Find where the given text appears and provide that cell's center as [X, Y] coordinate. 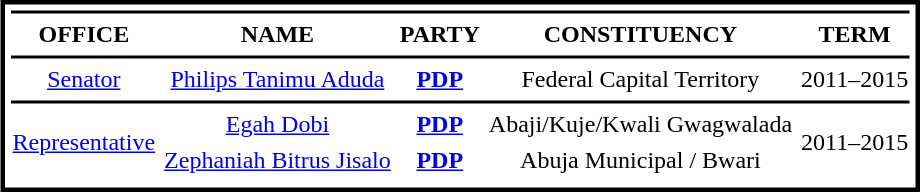
Representative [84, 143]
PARTY [440, 35]
TERM [855, 35]
Federal Capital Territory [640, 79]
OFFICE [84, 35]
Abuja Municipal / Bwari [640, 161]
NAME [278, 35]
Egah Dobi [278, 125]
CONSTITUENCY [640, 35]
Senator [84, 79]
Zephaniah Bitrus Jisalo [278, 161]
Abaji/Kuje/Kwali Gwagwalada [640, 125]
Philips Tanimu Aduda [278, 79]
